Find where the given text appears and provide that cell's center as [X, Y] coordinate. 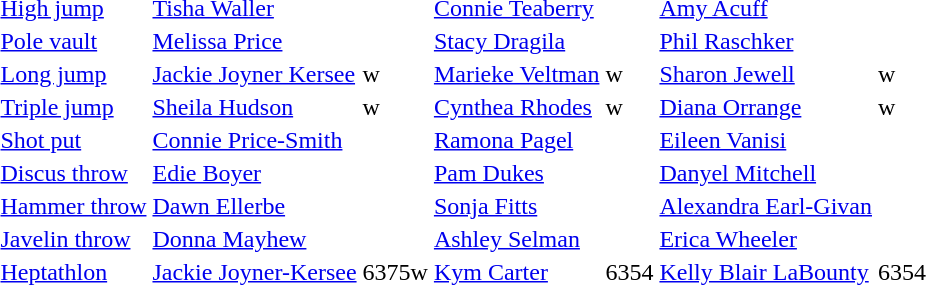
Cynthea Rhodes [516, 107]
Edie Boyer [254, 173]
Connie Price-Smith [254, 140]
Ashley Selman [516, 239]
Stacy Dragila [516, 41]
Pam Dukes [516, 173]
Sheila Hudson [254, 107]
Melissa Price [254, 41]
Phil Raschker [766, 41]
Sharon Jewell [766, 74]
Dawn Ellerbe [254, 206]
Donna Mayhew [254, 239]
Alexandra Earl-Givan [766, 206]
Erica Wheeler [766, 239]
Diana Orrange [766, 107]
Sonja Fitts [516, 206]
Eileen Vanisi [766, 140]
Marieke Veltman [516, 74]
Danyel Mitchell [766, 173]
Jackie Joyner Kersee [254, 74]
Ramona Pagel [516, 140]
